Determine the (x, y) coordinate at the center of the cell enclosing the given text.  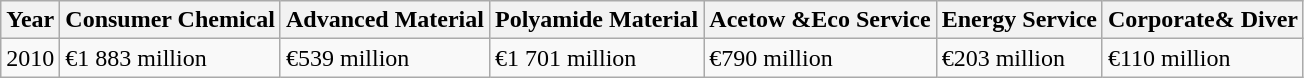
Advanced Material (384, 20)
€203 million (1019, 58)
Energy Service (1019, 20)
Acetow &Eco Service (820, 20)
€1 701 million (596, 58)
Year (30, 20)
€539 million (384, 58)
Polyamide Material (596, 20)
€1 883 million (170, 58)
Consumer Chemical (170, 20)
Corporate& Diver (1202, 20)
2010 (30, 58)
€110 million (1202, 58)
€790 million (820, 58)
